For the text-containing cell, return its midpoint in (X, Y) coordinate format. 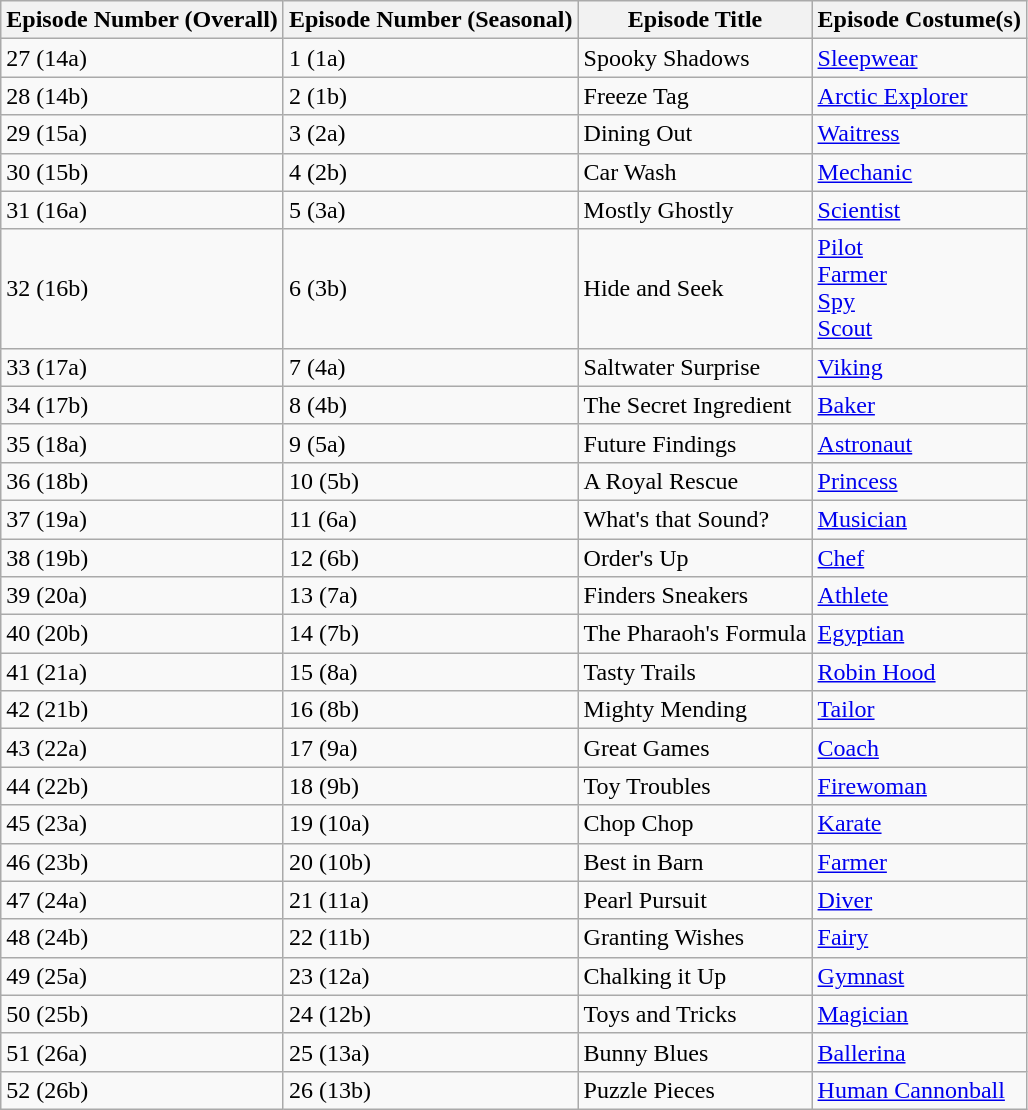
Hide and Seek (695, 288)
Astronaut (919, 443)
39 (20a) (142, 596)
Chop Chop (695, 824)
Diver (919, 900)
41 (21a) (142, 672)
1 (1a) (430, 58)
47 (24a) (142, 900)
11 (6a) (430, 519)
Pearl Pursuit (695, 900)
20 (10b) (430, 862)
Episode Title (695, 20)
Scientist (919, 210)
Puzzle Pieces (695, 1090)
Episode Number (Overall) (142, 20)
34 (17b) (142, 405)
The Secret Ingredient (695, 405)
17 (9a) (430, 748)
16 (8b) (430, 710)
PilotFarmerSpyScout (919, 288)
43 (22a) (142, 748)
Car Wash (695, 172)
Farmer (919, 862)
7 (4a) (430, 367)
Ballerina (919, 1052)
Princess (919, 481)
50 (25b) (142, 1014)
2 (1b) (430, 96)
Fairy (919, 938)
38 (19b) (142, 557)
Firewoman (919, 786)
25 (13a) (430, 1052)
10 (5b) (430, 481)
15 (8a) (430, 672)
Dining Out (695, 134)
Sleepwear (919, 58)
40 (20b) (142, 634)
The Pharaoh's Formula (695, 634)
37 (19a) (142, 519)
Robin Hood (919, 672)
5 (3a) (430, 210)
24 (12b) (430, 1014)
Freeze Tag (695, 96)
Athlete (919, 596)
Tailor (919, 710)
48 (24b) (142, 938)
26 (13b) (430, 1090)
42 (21b) (142, 710)
6 (3b) (430, 288)
Musician (919, 519)
9 (5a) (430, 443)
Gymnast (919, 976)
Mighty Mending (695, 710)
Great Games (695, 748)
33 (17a) (142, 367)
28 (14b) (142, 96)
Chef (919, 557)
51 (26a) (142, 1052)
Toys and Tricks (695, 1014)
23 (12a) (430, 976)
22 (11b) (430, 938)
19 (10a) (430, 824)
Mechanic (919, 172)
27 (14a) (142, 58)
A Royal Rescue (695, 481)
49 (25a) (142, 976)
14 (7b) (430, 634)
Egyptian (919, 634)
Toy Troubles (695, 786)
Chalking it Up (695, 976)
46 (23b) (142, 862)
Future Findings (695, 443)
Karate (919, 824)
Finders Sneakers (695, 596)
44 (22b) (142, 786)
31 (16a) (142, 210)
Viking (919, 367)
30 (15b) (142, 172)
45 (23a) (142, 824)
Episode Number (Seasonal) (430, 20)
29 (15a) (142, 134)
52 (26b) (142, 1090)
Spooky Shadows (695, 58)
36 (18b) (142, 481)
Arctic Explorer (919, 96)
Waitress (919, 134)
Episode Costume(s) (919, 20)
Saltwater Surprise (695, 367)
18 (9b) (430, 786)
Bunny Blues (695, 1052)
3 (2a) (430, 134)
Tasty Trails (695, 672)
8 (4b) (430, 405)
Baker (919, 405)
35 (18a) (142, 443)
13 (7a) (430, 596)
Human Cannonball (919, 1090)
Granting Wishes (695, 938)
Mostly Ghostly (695, 210)
32 (16b) (142, 288)
Order's Up (695, 557)
Magician (919, 1014)
What's that Sound? (695, 519)
12 (6b) (430, 557)
21 (11a) (430, 900)
Coach (919, 748)
Best in Barn (695, 862)
4 (2b) (430, 172)
